Search for the cell housing the specified text and yield its [X, Y] center coordinate. 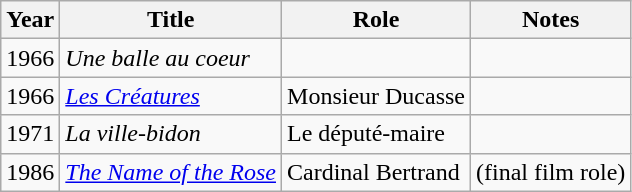
(final film role) [551, 172]
La ville-bidon [171, 134]
The Name of the Rose [171, 172]
Role [376, 20]
1986 [30, 172]
Les Créatures [171, 96]
Le député-maire [376, 134]
Notes [551, 20]
Monsieur Ducasse [376, 96]
Title [171, 20]
Year [30, 20]
1971 [30, 134]
Une balle au coeur [171, 58]
Cardinal Bertrand [376, 172]
